Output the [x, y] coordinate of the center of the cell containing the given text.  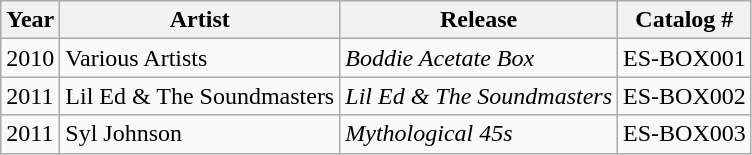
Year [30, 20]
ES-BOX003 [685, 134]
Boddie Acetate Box [479, 58]
2010 [30, 58]
ES-BOX002 [685, 96]
Various Artists [200, 58]
ES-BOX001 [685, 58]
Artist [200, 20]
Syl Johnson [200, 134]
Release [479, 20]
Mythological 45s [479, 134]
Catalog # [685, 20]
